Search for the cell housing the specified text and yield its (X, Y) center coordinate. 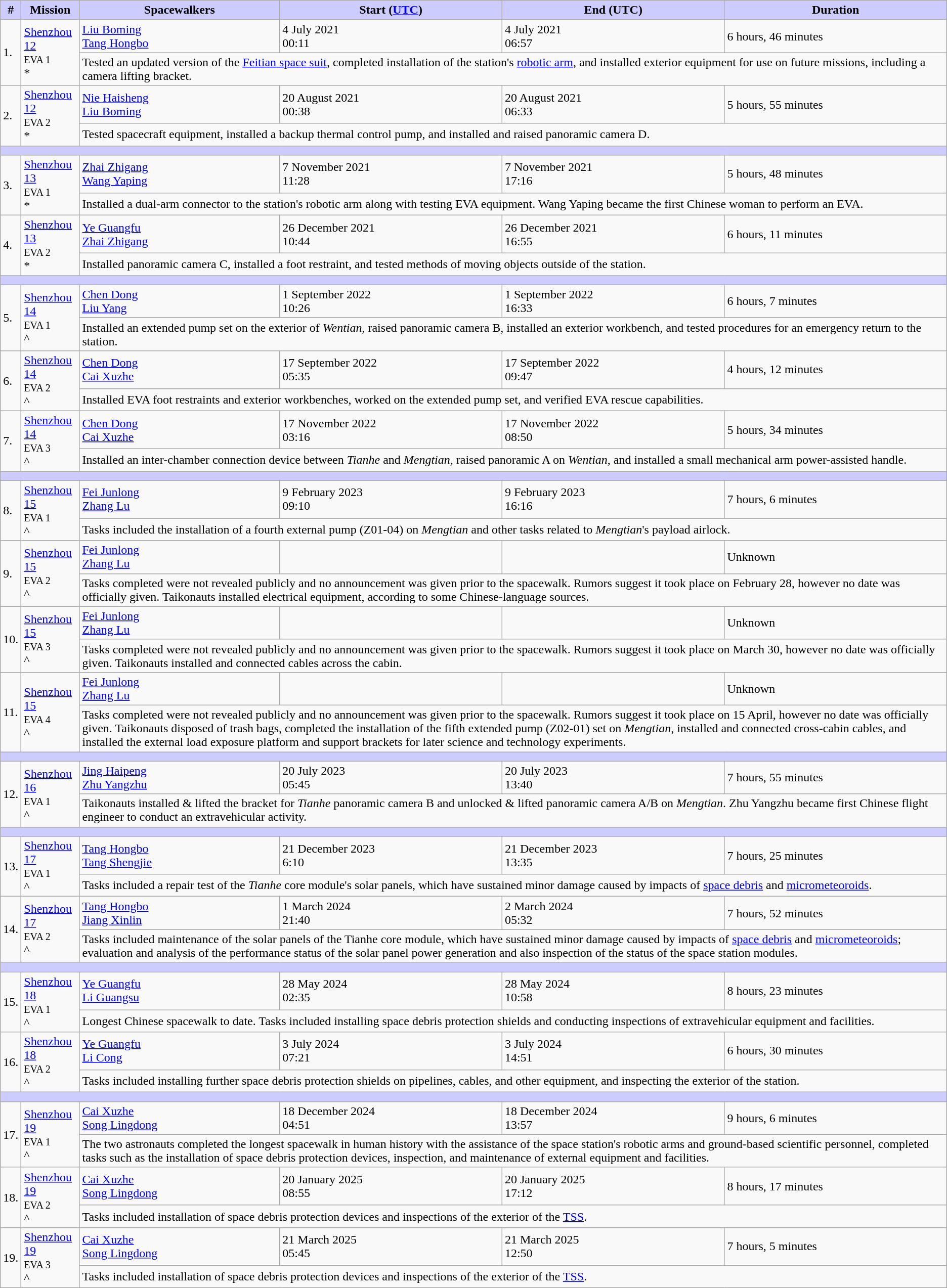
21 December 20236:10 (391, 856)
4 July 202106:57 (613, 36)
20 January 202517:12 (613, 1186)
6 hours, 11 minutes (836, 235)
5. (11, 318)
Spacewalkers (180, 10)
Shenzhou 15EVA 1^ (51, 511)
21 March 202505:45 (391, 1246)
7 November 202117:16 (613, 174)
# (11, 10)
1 March 202421:40 (391, 913)
5 hours, 55 minutes (836, 104)
14. (11, 929)
17. (11, 1134)
Liu BomingTang Hongbo (180, 36)
Tang HongboTang Shengjie (180, 856)
Shenzhou 19EVA 3^ (51, 1257)
Shenzhou 14EVA 3^ (51, 441)
3 July 202407:21 (391, 1051)
Ye GuangfuZhai Zhigang (180, 235)
28 May 202410:58 (613, 991)
Shenzhou 17EVA 1^ (51, 867)
Zhai ZhigangWang Yaping (180, 174)
Jing HaipengZhu Yangzhu (180, 778)
20 August 202100:38 (391, 104)
9 hours, 6 minutes (836, 1118)
10. (11, 639)
Shenzhou 13EVA 1* (51, 185)
18 December 202413:57 (613, 1118)
8. (11, 511)
20 July 202305:45 (391, 778)
15. (11, 1002)
6 hours, 7 minutes (836, 301)
11. (11, 712)
Installed panoramic camera C, installed a foot restraint, and tested methods of moving objects outside of the station. (513, 264)
Tasks included the installation of a fourth external pump (Z01-04) on Mengtian and other tasks related to Mengtian's payload airlock. (513, 529)
7 hours, 6 minutes (836, 500)
3. (11, 185)
21 December 202313:35 (613, 856)
16. (11, 1062)
7 hours, 25 minutes (836, 856)
4 hours, 12 minutes (836, 369)
Ye GuangfuLi Guangsu (180, 991)
9. (11, 573)
3 July 202414:51 (613, 1051)
5 hours, 48 minutes (836, 174)
18. (11, 1197)
Shenzhou 16EVA 1^ (51, 794)
Shenzhou 18EVA 2^ (51, 1062)
Shenzhou 12EVA 2* (51, 115)
Start (UTC) (391, 10)
7 hours, 55 minutes (836, 778)
Shenzhou 15EVA 4^ (51, 712)
Shenzhou 12EVA 1* (51, 53)
1 September 202210:26 (391, 301)
17 September 202205:35 (391, 369)
20 July 202313:40 (613, 778)
1. (11, 53)
Tang HongboJiang Xinlin (180, 913)
20 January 202508:55 (391, 1186)
19. (11, 1257)
Shenzhou 15EVA 3^ (51, 639)
Chen DongLiu Yang (180, 301)
4 July 202100:11 (391, 36)
18 December 202404:51 (391, 1118)
6. (11, 380)
Shenzhou 19EVA 1^ (51, 1134)
Tested spacecraft equipment, installed a backup thermal control pump, and installed and raised panoramic camera D. (513, 135)
2 March 202405:32 (613, 913)
Shenzhou 19EVA 2^ (51, 1197)
5 hours, 34 minutes (836, 430)
8 hours, 23 minutes (836, 991)
21 March 202512:50 (613, 1246)
7. (11, 441)
20 August 202106:33 (613, 104)
9 February 202316:16 (613, 500)
28 May 202402:35 (391, 991)
4. (11, 246)
7 hours, 52 minutes (836, 913)
17 November 202208:50 (613, 430)
17 November 202203:16 (391, 430)
1 September 202216:33 (613, 301)
7 hours, 5 minutes (836, 1246)
6 hours, 30 minutes (836, 1051)
9 February 202309:10 (391, 500)
Shenzhou 13EVA 2* (51, 246)
Ye GuangfuLi Cong (180, 1051)
17 September 202209:47 (613, 369)
Shenzhou 18EVA 1^ (51, 1002)
Installed EVA foot restraints and exterior workbenches, worked on the extended pump set, and verified EVA rescue capabilities. (513, 399)
7 November 202111:28 (391, 174)
Shenzhou 14EVA 2^ (51, 380)
26 December 202110:44 (391, 235)
Shenzhou 14EVA 1^ (51, 318)
13. (11, 867)
Nie HaishengLiu Boming (180, 104)
26 December 202116:55 (613, 235)
End (UTC) (613, 10)
Shenzhou 17EVA 2^ (51, 929)
2. (11, 115)
Shenzhou 15EVA 2^ (51, 573)
Duration (836, 10)
Mission (51, 10)
12. (11, 794)
6 hours, 46 minutes (836, 36)
8 hours, 17 minutes (836, 1186)
